Determine the (x, y) coordinate at the center of the cell enclosing the given text.  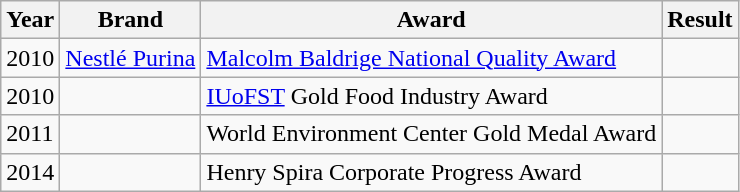
Brand (130, 20)
Nestlé Purina (130, 58)
Result (700, 20)
IUoFST Gold Food Industry Award (432, 96)
2014 (30, 172)
Award (432, 20)
Henry Spira Corporate Progress Award (432, 172)
2011 (30, 134)
Malcolm Baldrige National Quality Award (432, 58)
Year (30, 20)
World Environment Center Gold Medal Award (432, 134)
